Output the (x, y) coordinate of the center of the cell containing the given text.  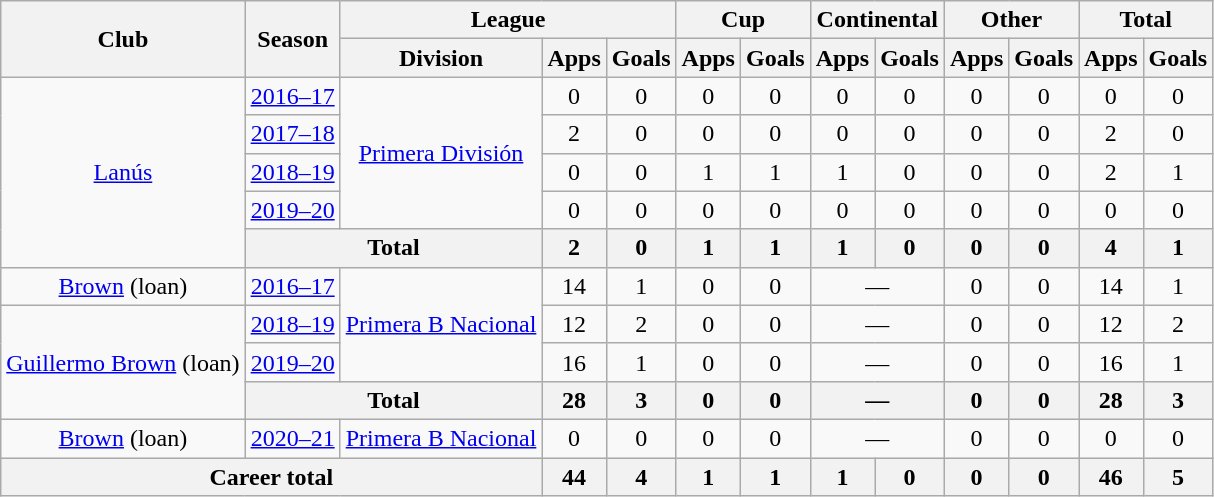
Continental (877, 20)
League (508, 20)
46 (1111, 477)
Season (292, 39)
Guillermo Brown (loan) (123, 362)
Career total (272, 477)
Lanús (123, 172)
44 (574, 477)
Other (1011, 20)
Division (441, 58)
5 (1178, 477)
2020–21 (292, 438)
Club (123, 39)
Primera División (441, 153)
2017–18 (292, 134)
Cup (743, 20)
